Extract the [X, Y] coordinate from the center of the cell holding the provided text.  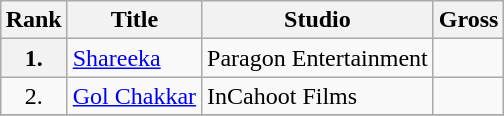
Studio [318, 20]
2. [34, 96]
Rank [34, 20]
Paragon Entertainment [318, 58]
1. [34, 58]
Shareeka [134, 58]
Gol Chakkar [134, 96]
InCahoot Films [318, 96]
Title [134, 20]
Gross [468, 20]
